From the cell containing the given text, extract its center point as (X, Y) coordinate. 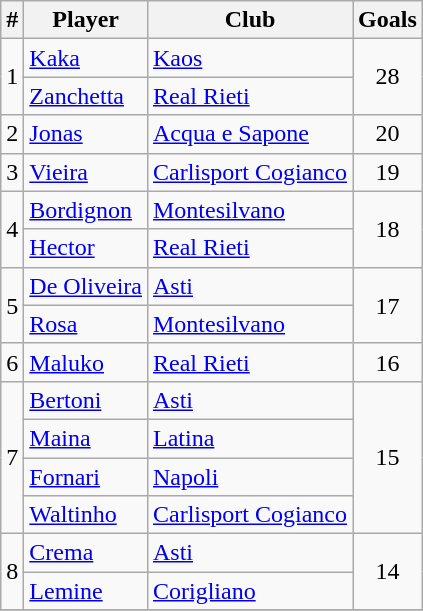
De Oliveira (86, 286)
15 (388, 457)
Acqua e Sapone (250, 134)
Waltinho (86, 515)
Maina (86, 438)
Lemine (86, 591)
5 (12, 305)
Vieira (86, 172)
Kaka (86, 58)
6 (12, 362)
2 (12, 134)
18 (388, 229)
Jonas (86, 134)
7 (12, 457)
Zanchetta (86, 96)
20 (388, 134)
Napoli (250, 477)
Latina (250, 438)
3 (12, 172)
8 (12, 572)
Maluko (86, 362)
1 (12, 77)
Bordignon (86, 210)
Player (86, 20)
# (12, 20)
Hector (86, 248)
Goals (388, 20)
Rosa (86, 324)
Fornari (86, 477)
Bertoni (86, 400)
19 (388, 172)
16 (388, 362)
Kaos (250, 58)
Corigliano (250, 591)
14 (388, 572)
17 (388, 305)
28 (388, 77)
4 (12, 229)
Club (250, 20)
Crema (86, 553)
